Search for the cell housing the specified text and yield its [X, Y] center coordinate. 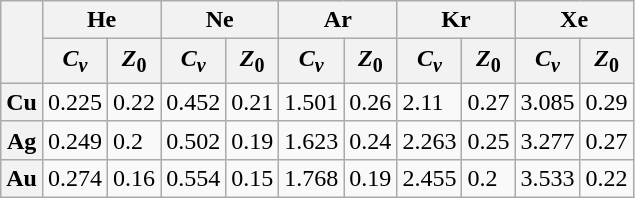
3.085 [548, 102]
Au [22, 178]
2.455 [430, 178]
0.15 [252, 178]
0.249 [74, 140]
Kr [456, 20]
2.263 [430, 140]
0.24 [370, 140]
Xe [574, 20]
0.274 [74, 178]
Cu [22, 102]
0.225 [74, 102]
He [101, 20]
0.21 [252, 102]
2.11 [430, 102]
Ag [22, 140]
0.554 [194, 178]
3.277 [548, 140]
1.768 [312, 178]
Ar [338, 20]
0.16 [134, 178]
Ne [220, 20]
0.452 [194, 102]
1.623 [312, 140]
0.29 [606, 102]
0.502 [194, 140]
0.25 [488, 140]
0.26 [370, 102]
3.533 [548, 178]
1.501 [312, 102]
